Locate the cell with the specified text and output its (x, y) center coordinate. 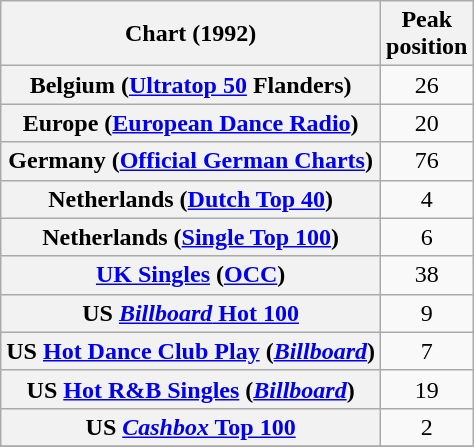
Germany (Official German Charts) (191, 161)
2 (427, 427)
6 (427, 237)
Belgium (Ultratop 50 Flanders) (191, 85)
Netherlands (Single Top 100) (191, 237)
US Hot R&B Singles (Billboard) (191, 389)
20 (427, 123)
19 (427, 389)
US Hot Dance Club Play (Billboard) (191, 351)
7 (427, 351)
4 (427, 199)
UK Singles (OCC) (191, 275)
Chart (1992) (191, 34)
US Cashbox Top 100 (191, 427)
Netherlands (Dutch Top 40) (191, 199)
US Billboard Hot 100 (191, 313)
38 (427, 275)
9 (427, 313)
26 (427, 85)
76 (427, 161)
Peakposition (427, 34)
Europe (European Dance Radio) (191, 123)
